Find where the given text appears and provide that cell's center as [X, Y] coordinate. 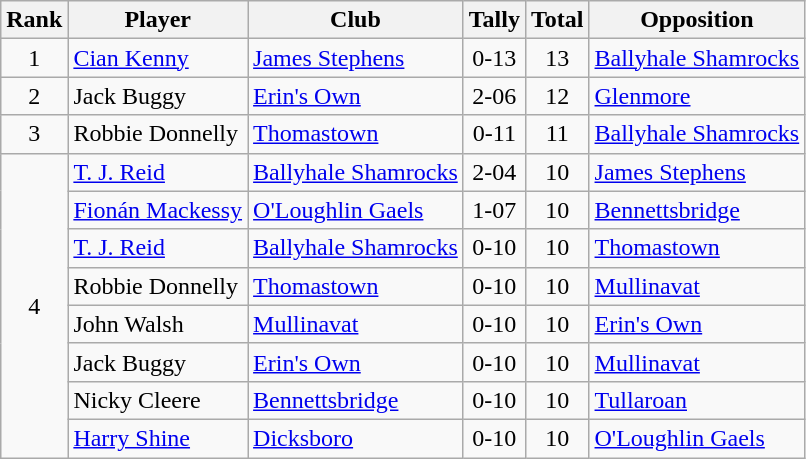
Opposition [697, 20]
11 [557, 134]
Total [557, 20]
Fionán Mackessy [158, 210]
0-13 [494, 58]
Nicky Cleere [158, 400]
Harry Shine [158, 438]
Glenmore [697, 96]
2-06 [494, 96]
2 [34, 96]
Club [356, 20]
12 [557, 96]
1 [34, 58]
Cian Kenny [158, 58]
Rank [34, 20]
Tally [494, 20]
3 [34, 134]
0-11 [494, 134]
Tullaroan [697, 400]
13 [557, 58]
1-07 [494, 210]
Player [158, 20]
2-04 [494, 172]
John Walsh [158, 324]
4 [34, 305]
Dicksboro [356, 438]
